Detect which cell encompasses the target text, then output its (x, y) center coordinate. 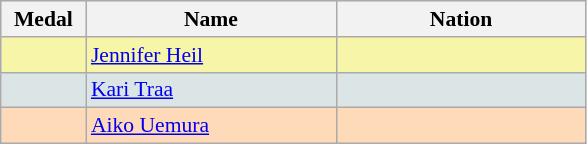
Name (211, 19)
Kari Traa (211, 90)
Nation (461, 19)
Medal (44, 19)
Jennifer Heil (211, 55)
Aiko Uemura (211, 126)
